From the cell containing the given text, extract its center point as [X, Y] coordinate. 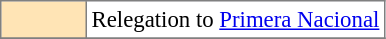
Relegation to Primera Nacional [235, 20]
